For the text-containing cell, return its midpoint in (x, y) coordinate format. 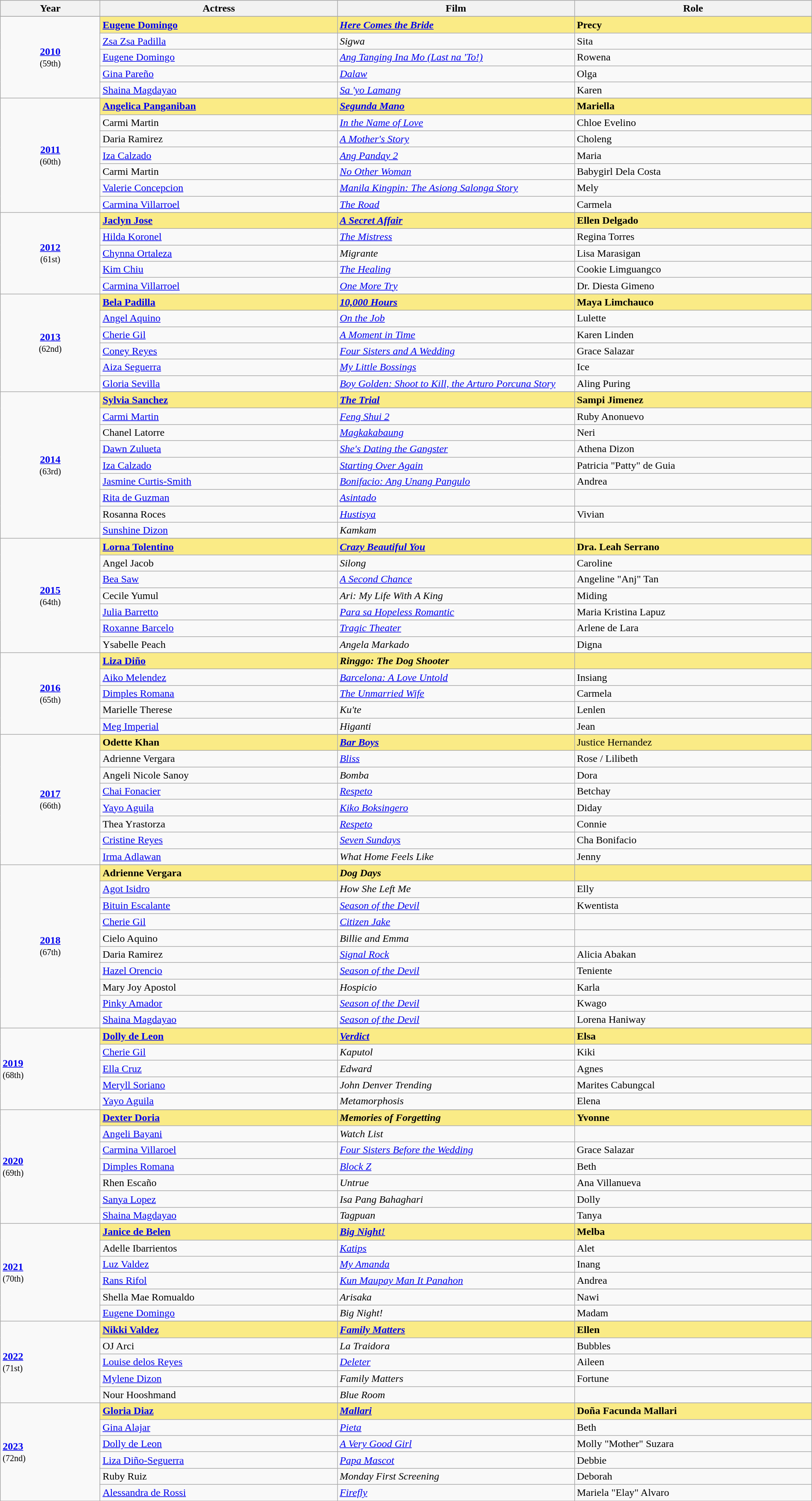
Higanti (456, 726)
Bonifacio: Ang Unang Pangulo (456, 482)
A Secret Affair (456, 221)
Coney Reyes (219, 351)
Feng Shui 2 (456, 416)
Vivian (693, 514)
Bliss (456, 759)
Mely (693, 188)
Migrante (456, 253)
Untrue (456, 1183)
Ang Tanging Ina Mo (Last na 'To!) (456, 57)
She's Dating the Gangster (456, 449)
Precy (693, 25)
Mariella (693, 106)
Ruby Anonuevo (693, 416)
Betchay (693, 791)
On the Job (456, 318)
Hilda Koronel (219, 237)
What Home Feels Like (456, 857)
Katips (456, 1248)
Boy Golden: Shoot to Kill, the Arturo Porcuna Story (456, 383)
Role (693, 9)
Dora (693, 775)
Asintado (456, 498)
Rose / Lilibeth (693, 759)
No Other Woman (456, 171)
Lenlen (693, 710)
Aling Puring (693, 383)
Pieta (456, 1427)
2022 (71st) (51, 1362)
Aiko Melendez (219, 677)
Olga (693, 74)
Ruby Ruiz (219, 1476)
Roxanne Barcelo (219, 628)
Marielle Therese (219, 710)
Cielo Aquino (219, 938)
Athena Dizon (693, 449)
Zsa Zsa Padilla (219, 41)
Rans Rifol (219, 1281)
Cecile Yumul (219, 596)
Debbie (693, 1460)
Gloria Sevilla (219, 383)
Para sa Hopeless Romantic (456, 612)
Janice de Belen (219, 1231)
Karla (693, 987)
Ysabelle Peach (219, 644)
Alet (693, 1248)
Elsa (693, 1036)
Arlene de Lara (693, 628)
Arisaka (456, 1297)
2014(63rd) (51, 465)
Mariela "Elay" Alvaro (693, 1492)
Ang Panday 2 (456, 155)
Valerie Concepcion (219, 188)
Kiki (693, 1052)
2013(62nd) (51, 343)
Here Comes the Bride (456, 25)
Digna (693, 644)
Alessandra de Rossi (219, 1492)
2016(65th) (51, 693)
Manila Kingpin: The Asiong Salonga Story (456, 188)
Cookie Limguangco (693, 270)
Dolly (693, 1199)
Monday First Screening (456, 1476)
Jaclyn Jose (219, 221)
Liza Diño (219, 661)
Maya Limchauco (693, 302)
Rosanna Roces (219, 514)
Bar Boys (456, 743)
OJ Arci (219, 1346)
Miding (693, 596)
Hazel Orencio (219, 971)
Bea Saw (219, 579)
Year (51, 9)
Irma Adlawan (219, 857)
Starting Over Again (456, 465)
Film (456, 9)
Melba (693, 1231)
Cristine Reyes (219, 840)
Dalaw (456, 74)
Dr. Diesta Gimeno (693, 286)
Doña Facunda Mallari (693, 1411)
2012(61st) (51, 253)
Chanel Latorre (219, 432)
Bituin Escalante (219, 905)
Ringgo: The Dog Shooter (456, 661)
2011(60th) (51, 155)
Memories of Forgetting (456, 1118)
My Amanda (456, 1264)
Angel Jacob (219, 563)
Aiza Seguerra (219, 367)
Rita de Guzman (219, 498)
Signal Rock (456, 954)
Actress (219, 9)
Bela Padilla (219, 302)
Carmina Villaroel (219, 1150)
Kun Maupay Man It Panahon (456, 1281)
Pinky Amador (219, 1004)
2021 (70th) (51, 1272)
Yvonne (693, 1118)
Ella Cruz (219, 1069)
Kwago (693, 1004)
Mylene Dizon (219, 1378)
Madam (693, 1313)
Odette Khan (219, 743)
Choleng (693, 139)
Elena (693, 1101)
Blue Room (456, 1395)
Kaputol (456, 1052)
Silong (456, 563)
Sa 'yo Lamang (456, 90)
Maria Kristina Lapuz (693, 612)
Seven Sundays (456, 840)
The Healing (456, 270)
Angeli Bayani (219, 1134)
Papa Mascot (456, 1460)
Chloe Evelino (693, 123)
How She Left Me (456, 889)
Crazy Beautiful You (456, 547)
Kwentista (693, 905)
Meryll Soriano (219, 1085)
Meg Imperial (219, 726)
Chai Fonacier (219, 791)
Block Z (456, 1166)
Ku'te (456, 710)
My Little Bossings (456, 367)
Elly (693, 889)
Ice (693, 367)
Angeline "Anj" Tan (693, 579)
Diday (693, 808)
2020 (69th) (51, 1166)
Sampi Jimenez (693, 400)
Connie (693, 824)
Luz Valdez (219, 1264)
Lisa Marasigan (693, 253)
Jenny (693, 857)
Chynna Ortaleza (219, 253)
Julia Barretto (219, 612)
Hustisya (456, 514)
2017(66th) (51, 800)
Kim Chiu (219, 270)
Jasmine Curtis-Smith (219, 482)
The Road (456, 204)
Billie and Emma (456, 938)
Agnes (693, 1069)
2015(64th) (51, 596)
10,000 Hours (456, 302)
Lorna Tolentino (219, 547)
Gina Alajar (219, 1427)
Dexter Doria (219, 1118)
The Trial (456, 400)
Deborah (693, 1476)
Citizen Jake (456, 922)
Aileen (693, 1362)
Alicia Abakan (693, 954)
Metamorphosis (456, 1101)
Sita (693, 41)
A Moment in Time (456, 335)
Dra. Leah Serrano (693, 547)
Ana Villanueva (693, 1183)
Dog Days (456, 873)
Molly "Mother" Suzara (693, 1444)
Nour Hooshmand (219, 1395)
Lorena Haniway (693, 1020)
2023 (72nd) (51, 1452)
Sylvia Sanchez (219, 400)
Rowena (693, 57)
Shella Mae Romualdo (219, 1297)
Tanya (693, 1215)
Cha Bonifacio (693, 840)
Mary Joy Apostol (219, 987)
Nawi (693, 1297)
Neri (693, 432)
Gina Pareño (219, 74)
Magkakabaung (456, 432)
Angela Markado (456, 644)
Firefly (456, 1492)
Bomba (456, 775)
Agot Isidro (219, 889)
Isa Pang Bahaghari (456, 1199)
Sunshine Dizon (219, 530)
Angel Aquino (219, 318)
Louise delos Reyes (219, 1362)
The Mistress (456, 237)
A Mother's Story (456, 139)
Angelica Panganiban (219, 106)
Watch List (456, 1134)
The Unmarried Wife (456, 693)
Sigwa (456, 41)
Justice Hernandez (693, 743)
Mallari (456, 1411)
2019 (68th) (51, 1069)
Kiko Boksingero (456, 808)
Hospicio (456, 987)
Edward (456, 1069)
2010(59th) (51, 57)
A Very Good Girl (456, 1444)
Rhen Escaño (219, 1183)
Verdict (456, 1036)
Ellen (693, 1330)
Adelle Ibarrientos (219, 1248)
Jean (693, 726)
Dawn Zulueta (219, 449)
Tragic Theater (456, 628)
Patricia "Patty" de Guia (693, 465)
Thea Yrastorza (219, 824)
Inang (693, 1264)
Four Sisters and A Wedding (456, 351)
Liza Diño-Seguerra (219, 1460)
Bubbles (693, 1346)
Four Sisters Before the Wedding (456, 1150)
Ari: My Life With A King (456, 596)
Barcelona: A Love Untold (456, 677)
Gloria Diaz (219, 1411)
Karen (693, 90)
John Denver Trending (456, 1085)
Insiang (693, 677)
Karen Linden (693, 335)
Teniente (693, 971)
Nikki Valdez (219, 1330)
Tagpuan (456, 1215)
In the Name of Love (456, 123)
Kamkam (456, 530)
Fortune (693, 1378)
La Traidora (456, 1346)
Deleter (456, 1362)
Caroline (693, 563)
A Second Chance (456, 579)
One More Try (456, 286)
Regina Torres (693, 237)
Marites Cabungcal (693, 1085)
Babygirl Dela Costa (693, 171)
Sanya Lopez (219, 1199)
Maria (693, 155)
Lulette (693, 318)
2018(67th) (51, 946)
Ellen Delgado (693, 221)
Angeli Nicole Sanoy (219, 775)
Segunda Mano (456, 106)
